Pinpoint the cell where the given text exists, returning its [X, Y] midpoint coordinate. 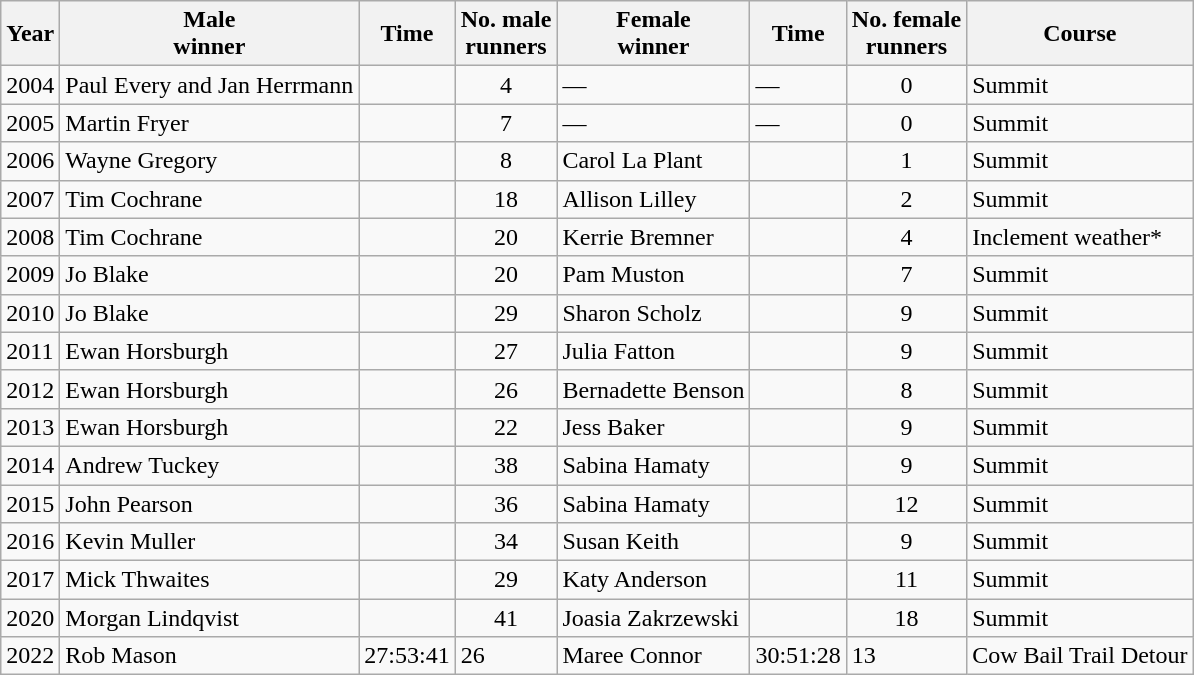
Wayne Gregory [210, 161]
12 [906, 503]
41 [506, 618]
Kerrie Bremner [654, 237]
Maree Connor [654, 656]
Pam Muston [654, 275]
Susan Keith [654, 542]
Paul Every and Jan Herrmann [210, 85]
36 [506, 503]
Katy Anderson [654, 580]
2007 [30, 199]
2008 [30, 237]
1 [906, 161]
2012 [30, 389]
Sharon Scholz [654, 313]
Andrew Tuckey [210, 465]
No. femalerunners [906, 34]
2010 [30, 313]
2004 [30, 85]
Bernadette Benson [654, 389]
2020 [30, 618]
2015 [30, 503]
2009 [30, 275]
Kevin Muller [210, 542]
Malewinner [210, 34]
Femalewinner [654, 34]
2014 [30, 465]
Martin Fryer [210, 123]
No. malerunners [506, 34]
Cow Bail Trail Detour [1080, 656]
22 [506, 427]
27 [506, 351]
2 [906, 199]
2005 [30, 123]
2006 [30, 161]
2017 [30, 580]
13 [906, 656]
27:53:41 [407, 656]
34 [506, 542]
Mick Thwaites [210, 580]
John Pearson [210, 503]
2011 [30, 351]
2013 [30, 427]
Course [1080, 34]
11 [906, 580]
Year [30, 34]
Joasia Zakrzewski [654, 618]
2016 [30, 542]
38 [506, 465]
2022 [30, 656]
Inclement weather* [1080, 237]
Morgan Lindqvist [210, 618]
Julia Fatton [654, 351]
30:51:28 [798, 656]
Carol La Plant [654, 161]
Rob Mason [210, 656]
Jess Baker [654, 427]
Allison Lilley [654, 199]
